Locate the cell with the specified text and output its (x, y) center coordinate. 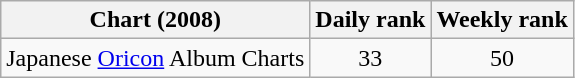
Chart (2008) (156, 20)
Japanese Oricon Album Charts (156, 58)
50 (502, 58)
33 (370, 58)
Daily rank (370, 20)
Weekly rank (502, 20)
